For the text-containing cell, return its midpoint in (x, y) coordinate format. 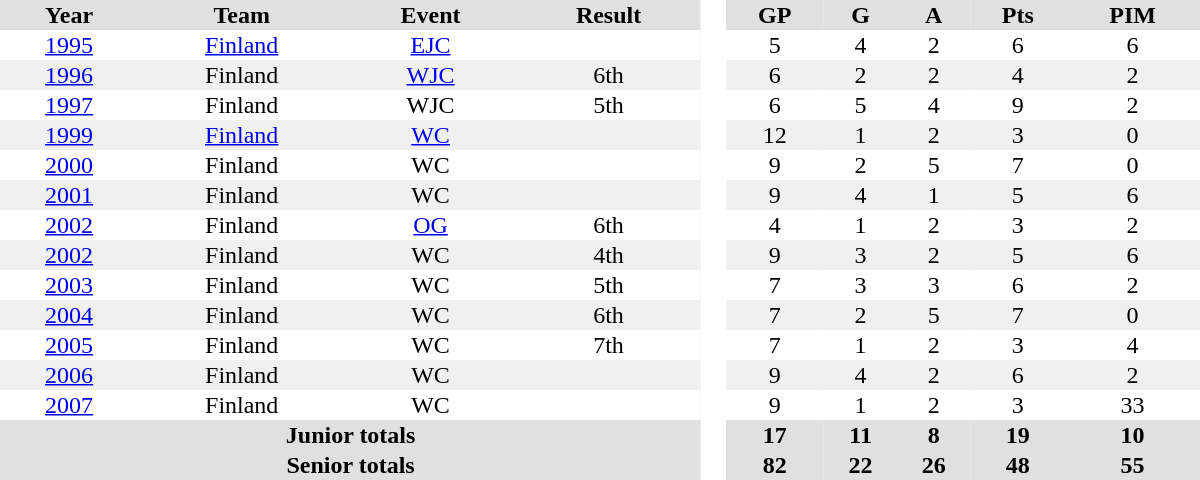
17 (775, 435)
1999 (69, 135)
2000 (69, 165)
8 (934, 435)
19 (1018, 435)
2004 (69, 315)
Senior totals (350, 465)
22 (860, 465)
OG (430, 225)
A (934, 15)
33 (1132, 405)
2001 (69, 195)
1995 (69, 45)
EJC (430, 45)
55 (1132, 465)
2006 (69, 375)
4th (608, 255)
82 (775, 465)
GP (775, 15)
2003 (69, 285)
Event (430, 15)
1996 (69, 75)
1997 (69, 105)
11 (860, 435)
Result (608, 15)
Team (242, 15)
G (860, 15)
10 (1132, 435)
2007 (69, 405)
12 (775, 135)
PIM (1132, 15)
48 (1018, 465)
7th (608, 345)
26 (934, 465)
Pts (1018, 15)
2005 (69, 345)
Year (69, 15)
Junior totals (350, 435)
